Provide the [x, y] coordinate of the cell's center where the given text is located.  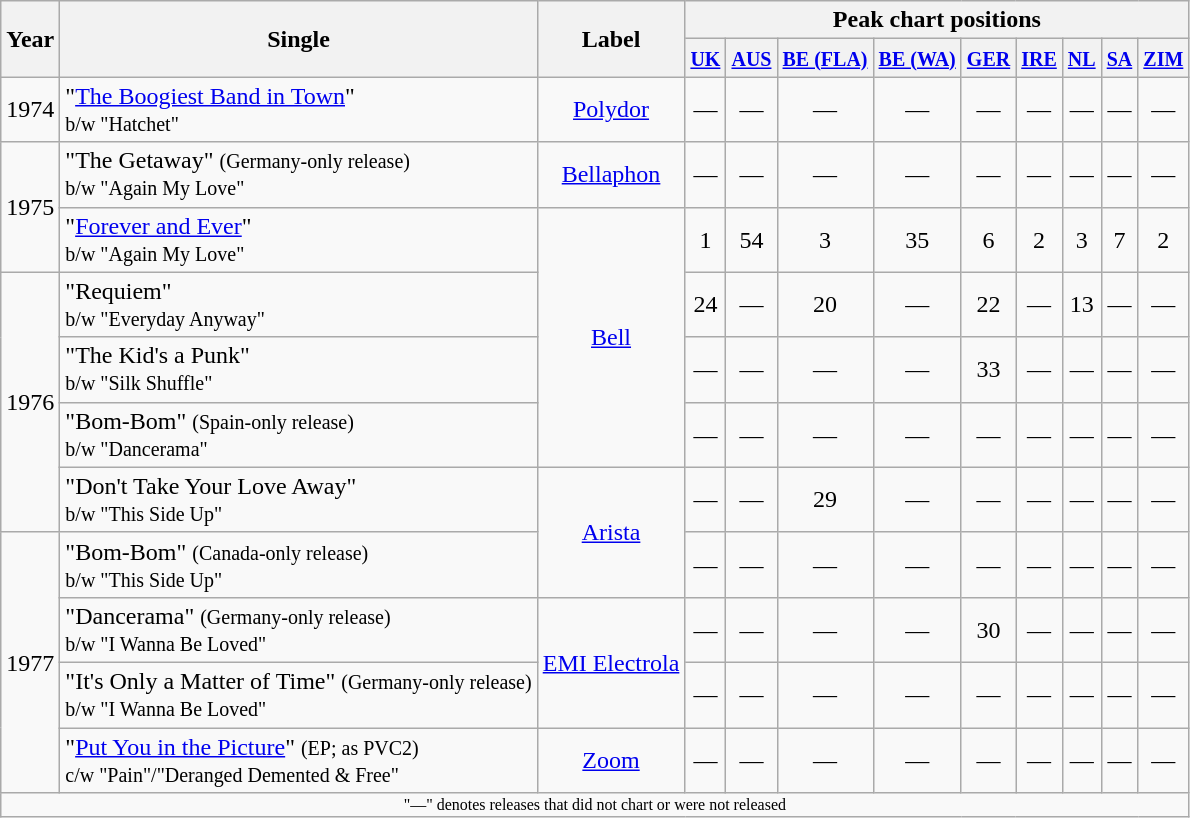
22 [988, 304]
20 [825, 304]
Arista [611, 532]
1975 [30, 207]
24 [706, 304]
7 [1120, 240]
"Dancerama" (Germany-only release)b/w "I Wanna Be Loved" [298, 630]
"Don't Take Your Love Away"b/w "This Side Up" [298, 500]
1974 [30, 110]
"The Getaway" (Germany-only release)b/w "Again My Love" [298, 174]
IRE [1040, 58]
NL [1082, 58]
BE (WA) [917, 58]
Label [611, 39]
"Requiem"b/w "Everyday Anyway" [298, 304]
"Bom-Bom" (Canada-only release)b/w "This Side Up" [298, 564]
Year [30, 39]
"—" denotes releases that did not chart or were not released [595, 805]
"Bom-Bom" (Spain-only release)b/w "Dancerama" [298, 434]
ZIM [1164, 58]
UK [706, 58]
Polydor [611, 110]
30 [988, 630]
Single [298, 39]
33 [988, 370]
1 [706, 240]
"The Boogiest Band in Town"b/w "Hatchet" [298, 110]
1976 [30, 402]
AUS [752, 58]
29 [825, 500]
35 [917, 240]
"It's Only a Matter of Time" (Germany-only release)b/w "I Wanna Be Loved" [298, 694]
BE (FLA) [825, 58]
SA [1120, 58]
Zoom [611, 760]
Bellaphon [611, 174]
GER [988, 58]
"The Kid's a Punk"b/w "Silk Shuffle" [298, 370]
"Put You in the Picture" (EP; as PVC2)c/w "Pain"/"Deranged Demented & Free" [298, 760]
Bell [611, 337]
EMI Electrola [611, 662]
54 [752, 240]
"Forever and Ever"b/w "Again My Love" [298, 240]
Peak chart positions [937, 20]
1977 [30, 662]
6 [988, 240]
13 [1082, 304]
